Find where the given text appears and provide that cell's center as [X, Y] coordinate. 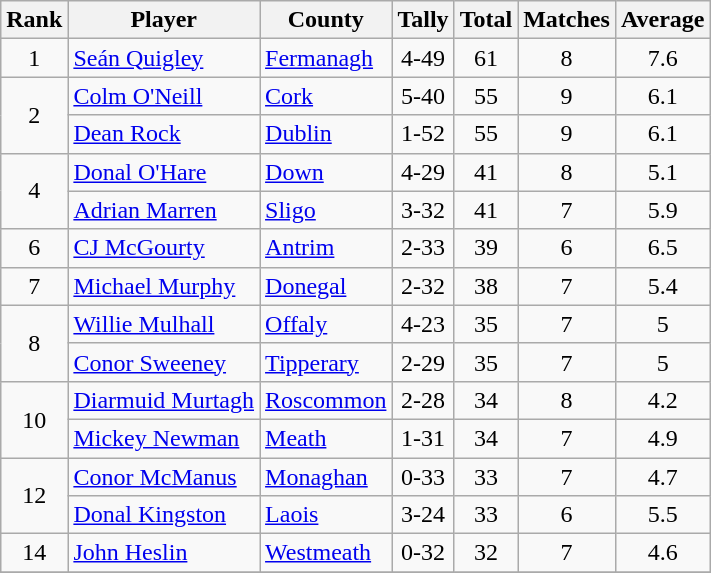
5.4 [662, 286]
5.5 [662, 515]
3-32 [423, 210]
Mickey Newman [164, 438]
Down [326, 172]
4-49 [423, 58]
2-32 [423, 286]
6.5 [662, 248]
32 [486, 553]
Adrian Marren [164, 210]
4 [34, 191]
Sligo [326, 210]
Tally [423, 20]
10 [34, 419]
Westmeath [326, 553]
7.6 [662, 58]
Laois [326, 515]
0-32 [423, 553]
Conor McManus [164, 477]
Average [662, 20]
Donal Kingston [164, 515]
Meath [326, 438]
0-33 [423, 477]
2 [34, 115]
2-29 [423, 362]
Fermanagh [326, 58]
14 [34, 553]
Conor Sweeney [164, 362]
County [326, 20]
4.2 [662, 400]
CJ McGourty [164, 248]
Willie Mulhall [164, 324]
Antrim [326, 248]
2-33 [423, 248]
Colm O'Neill [164, 96]
Cork [326, 96]
3-24 [423, 515]
61 [486, 58]
Matches [567, 20]
Offaly [326, 324]
2-28 [423, 400]
39 [486, 248]
Dean Rock [164, 134]
5-40 [423, 96]
4-23 [423, 324]
Monaghan [326, 477]
4.9 [662, 438]
Donal O'Hare [164, 172]
John Heslin [164, 553]
4.6 [662, 553]
1 [34, 58]
Diarmuid Murtagh [164, 400]
Michael Murphy [164, 286]
Total [486, 20]
4.7 [662, 477]
Dublin [326, 134]
38 [486, 286]
Donegal [326, 286]
Seán Quigley [164, 58]
1-31 [423, 438]
5.1 [662, 172]
Player [164, 20]
1-52 [423, 134]
5.9 [662, 210]
Roscommon [326, 400]
4-29 [423, 172]
12 [34, 496]
Tipperary [326, 362]
Rank [34, 20]
